Search for the cell housing the specified text and yield its [x, y] center coordinate. 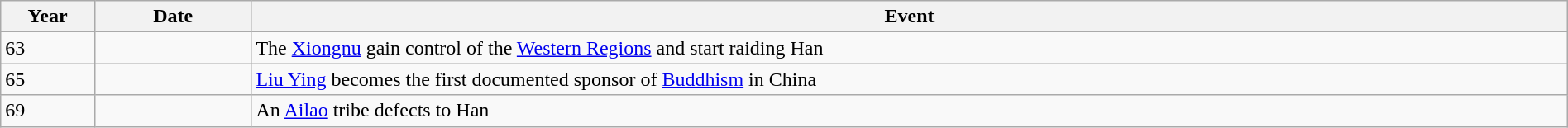
65 [48, 79]
The Xiongnu gain control of the Western Regions and start raiding Han [910, 48]
Liu Ying becomes the first documented sponsor of Buddhism in China [910, 79]
Event [910, 17]
63 [48, 48]
Year [48, 17]
An Ailao tribe defects to Han [910, 111]
69 [48, 111]
Date [172, 17]
